Search for the cell housing the specified text and yield its (x, y) center coordinate. 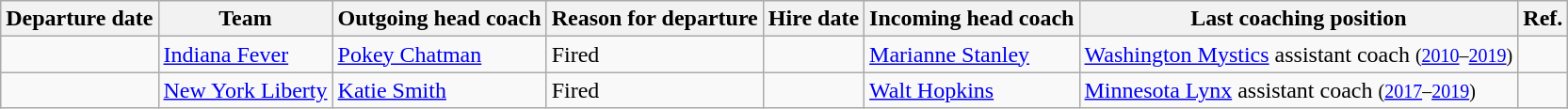
Outgoing head coach (439, 19)
Minnesota Lynx assistant coach (2017–2019) (1299, 90)
Walt Hopkins (972, 90)
New York Liberty (245, 90)
Team (245, 19)
Reason for departure (655, 19)
Katie Smith (439, 90)
Washington Mystics assistant coach (2010–2019) (1299, 54)
Indiana Fever (245, 54)
Pokey Chatman (439, 54)
Last coaching position (1299, 19)
Ref. (1543, 19)
Departure date (79, 19)
Hire date (814, 19)
Marianne Stanley (972, 54)
Incoming head coach (972, 19)
